Detect which cell encompasses the target text, then output its (X, Y) center coordinate. 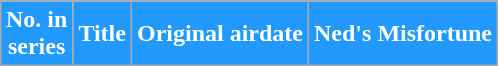
No. inseries (36, 34)
Title (102, 34)
Ned's Misfortune (404, 34)
Original airdate (220, 34)
